Identify which cell holds the provided text, then report its (x, y) central coordinate. 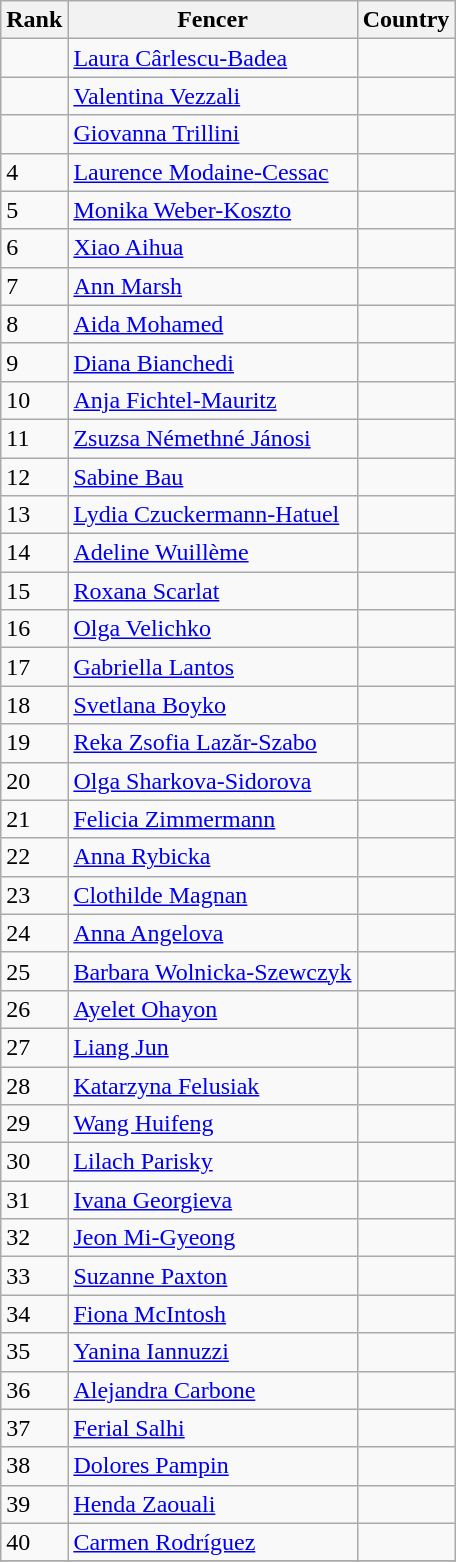
Monika Weber-Koszto (212, 210)
Giovanna Trillini (212, 134)
25 (34, 971)
Rank (34, 20)
10 (34, 400)
Ivana Georgieva (212, 1200)
Henda Zaouali (212, 1504)
Ann Marsh (212, 286)
18 (34, 705)
Fiona McIntosh (212, 1314)
Wang Huifeng (212, 1124)
36 (34, 1390)
7 (34, 286)
Felicia Zimmermann (212, 819)
39 (34, 1504)
Olga Velichko (212, 629)
Sabine Bau (212, 477)
Anna Rybicka (212, 857)
Adeline Wuillème (212, 553)
Anna Angelova (212, 933)
Xiao Aihua (212, 248)
15 (34, 591)
Gabriella Lantos (212, 667)
21 (34, 819)
Laura Cârlescu-Badea (212, 58)
37 (34, 1428)
22 (34, 857)
23 (34, 895)
8 (34, 324)
Suzanne Paxton (212, 1276)
31 (34, 1200)
24 (34, 933)
30 (34, 1162)
Ferial Salhi (212, 1428)
Alejandra Carbone (212, 1390)
Fencer (212, 20)
Olga Sharkova-Sidorova (212, 781)
Anja Fichtel-Mauritz (212, 400)
Svetlana Boyko (212, 705)
5 (34, 210)
27 (34, 1047)
17 (34, 667)
28 (34, 1085)
Lilach Parisky (212, 1162)
Aida Mohamed (212, 324)
34 (34, 1314)
33 (34, 1276)
Yanina Iannuzzi (212, 1352)
Katarzyna Felusiak (212, 1085)
29 (34, 1124)
40 (34, 1542)
14 (34, 553)
Diana Bianchedi (212, 362)
32 (34, 1238)
19 (34, 743)
Dolores Pampin (212, 1466)
Carmen Rodríguez (212, 1542)
4 (34, 172)
Zsuzsa Némethné Jánosi (212, 438)
Jeon Mi-Gyeong (212, 1238)
38 (34, 1466)
Laurence Modaine-Cessac (212, 172)
16 (34, 629)
Liang Jun (212, 1047)
Roxana Scarlat (212, 591)
Reka Zsofia Lazăr-Szabo (212, 743)
6 (34, 248)
11 (34, 438)
Valentina Vezzali (212, 96)
26 (34, 1009)
Ayelet Ohayon (212, 1009)
Clothilde Magnan (212, 895)
20 (34, 781)
12 (34, 477)
9 (34, 362)
35 (34, 1352)
Lydia Czuckermann-Hatuel (212, 515)
13 (34, 515)
Country (406, 20)
Barbara Wolnicka-Szewczyk (212, 971)
